Find where the given text appears and provide that cell's center as [x, y] coordinate. 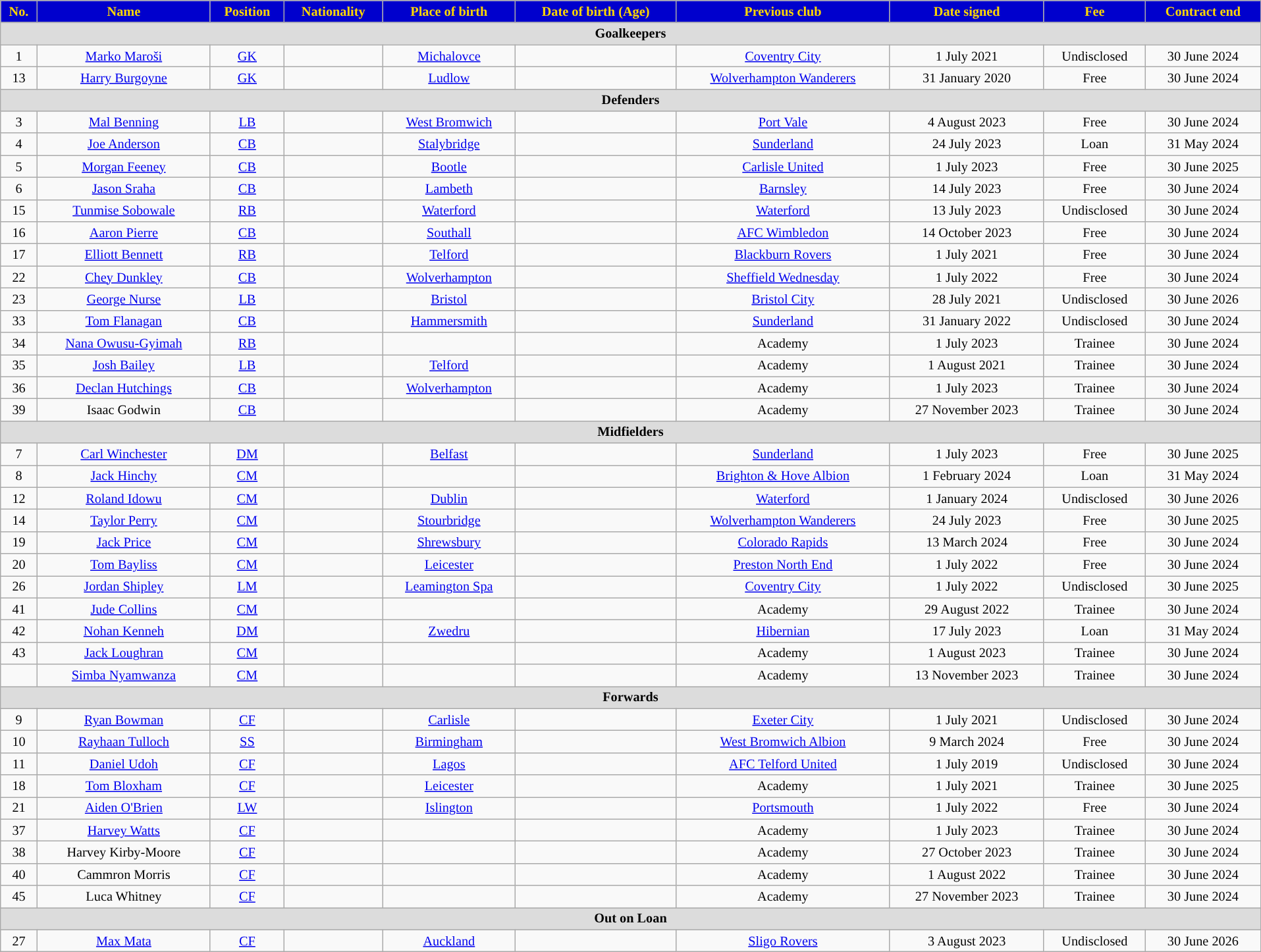
36 [19, 388]
Harvey Watts [124, 830]
21 [19, 808]
17 July 2023 [967, 631]
Name [124, 11]
Daniel Udoh [124, 764]
37 [19, 830]
11 [19, 764]
LM [247, 587]
Michalovce [449, 55]
23 [19, 299]
Carl Winchester [124, 454]
Stalybridge [449, 144]
Lagos [449, 764]
1 [19, 55]
Mal Benning [124, 122]
Bristol City [784, 299]
31 January 2020 [967, 78]
Nana Owusu-Gyimah [124, 343]
Tunmise Sobowale [124, 211]
Stourbridge [449, 520]
19 [19, 542]
Taylor Perry [124, 520]
Roland Idowu [124, 498]
27 [19, 941]
LW [247, 808]
Midfielders [631, 432]
Auckland [449, 941]
Hibernian [784, 631]
4 August 2023 [967, 122]
Chey Dunkley [124, 277]
Shrewsbury [449, 542]
Nationality [333, 11]
38 [19, 852]
6 [19, 188]
12 [19, 498]
26 [19, 587]
AFC Telford United [784, 764]
Islington [449, 808]
Birmingham [449, 741]
Forwards [631, 697]
Barnsley [784, 188]
1 January 2024 [967, 498]
Harry Burgoyne [124, 78]
Isaac Godwin [124, 410]
George Nurse [124, 299]
Hammersmith [449, 321]
8 [19, 476]
Leamington Spa [449, 587]
Simba Nyamwanza [124, 675]
18 [19, 786]
Portsmouth [784, 808]
Southall [449, 232]
Rayhaan Tulloch [124, 741]
Harvey Kirby-Moore [124, 852]
Tom Bloxham [124, 786]
42 [19, 631]
Contract end [1204, 11]
35 [19, 365]
Jack Hinchy [124, 476]
Sheffield Wednesday [784, 277]
Date signed [967, 11]
15 [19, 211]
Previous club [784, 11]
14 October 2023 [967, 232]
29 August 2022 [967, 609]
10 [19, 741]
13 July 2023 [967, 211]
Marko Maroši [124, 55]
34 [19, 343]
Place of birth [449, 11]
14 July 2023 [967, 188]
27 October 2023 [967, 852]
Aaron Pierre [124, 232]
Position [247, 11]
Blackburn Rovers [784, 255]
Dublin [449, 498]
Joe Anderson [124, 144]
Defenders [631, 100]
Nohan Kenneh [124, 631]
Colorado Rapids [784, 542]
20 [19, 564]
1 August 2022 [967, 874]
Preston North End [784, 564]
Josh Bailey [124, 365]
Carlisle United [784, 167]
Bristol [449, 299]
Elliott Bennett [124, 255]
AFC Wimbledon [784, 232]
16 [19, 232]
West Bromwich Albion [784, 741]
Morgan Feeney [124, 167]
17 [19, 255]
West Bromwich [449, 122]
41 [19, 609]
14 [19, 520]
13 [19, 78]
9 March 2024 [967, 741]
Jude Collins [124, 609]
Cammron Morris [124, 874]
13 March 2024 [967, 542]
1 August 2023 [967, 653]
No. [19, 11]
9 [19, 720]
Fee [1094, 11]
1 February 2024 [967, 476]
33 [19, 321]
22 [19, 277]
Aiden O'Brien [124, 808]
Luca Whitney [124, 897]
Sligo Rovers [784, 941]
Exeter City [784, 720]
Out on Loan [631, 918]
45 [19, 897]
39 [19, 410]
Jason Sraha [124, 188]
Tom Bayliss [124, 564]
7 [19, 454]
Goalkeepers [631, 34]
4 [19, 144]
Max Mata [124, 941]
31 January 2022 [967, 321]
28 July 2021 [967, 299]
Jordan Shipley [124, 587]
Tom Flanagan [124, 321]
Ludlow [449, 78]
Jack Price [124, 542]
Carlisle [449, 720]
1 July 2019 [967, 764]
13 November 2023 [967, 675]
3 August 2023 [967, 941]
43 [19, 653]
SS [247, 741]
Date of birth (Age) [596, 11]
Declan Hutchings [124, 388]
Ryan Bowman [124, 720]
5 [19, 167]
1 August 2021 [967, 365]
3 [19, 122]
Bootle [449, 167]
Jack Loughran [124, 653]
40 [19, 874]
Lambeth [449, 188]
Zwedru [449, 631]
Port Vale [784, 122]
Belfast [449, 454]
Brighton & Hove Albion [784, 476]
